From the cell containing the given text, extract its center point as [x, y] coordinate. 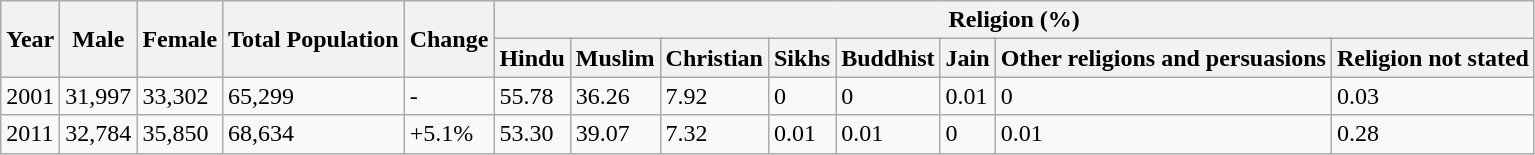
Year [30, 39]
+5.1% [449, 134]
7.32 [714, 134]
Total Population [314, 39]
0.28 [1432, 134]
Buddhist [888, 58]
Religion not stated [1432, 58]
Christian [714, 58]
Female [180, 39]
0.03 [1432, 96]
33,302 [180, 96]
65,299 [314, 96]
55.78 [532, 96]
39.07 [615, 134]
Hindu [532, 58]
2011 [30, 134]
Jain [968, 58]
68,634 [314, 134]
Other religions and persuasions [1163, 58]
Male [98, 39]
Religion (%) [1014, 20]
35,850 [180, 134]
Change [449, 39]
2001 [30, 96]
36.26 [615, 96]
Sikhs [802, 58]
- [449, 96]
53.30 [532, 134]
31,997 [98, 96]
32,784 [98, 134]
Muslim [615, 58]
7.92 [714, 96]
